Detect which cell encompasses the target text, then output its [x, y] center coordinate. 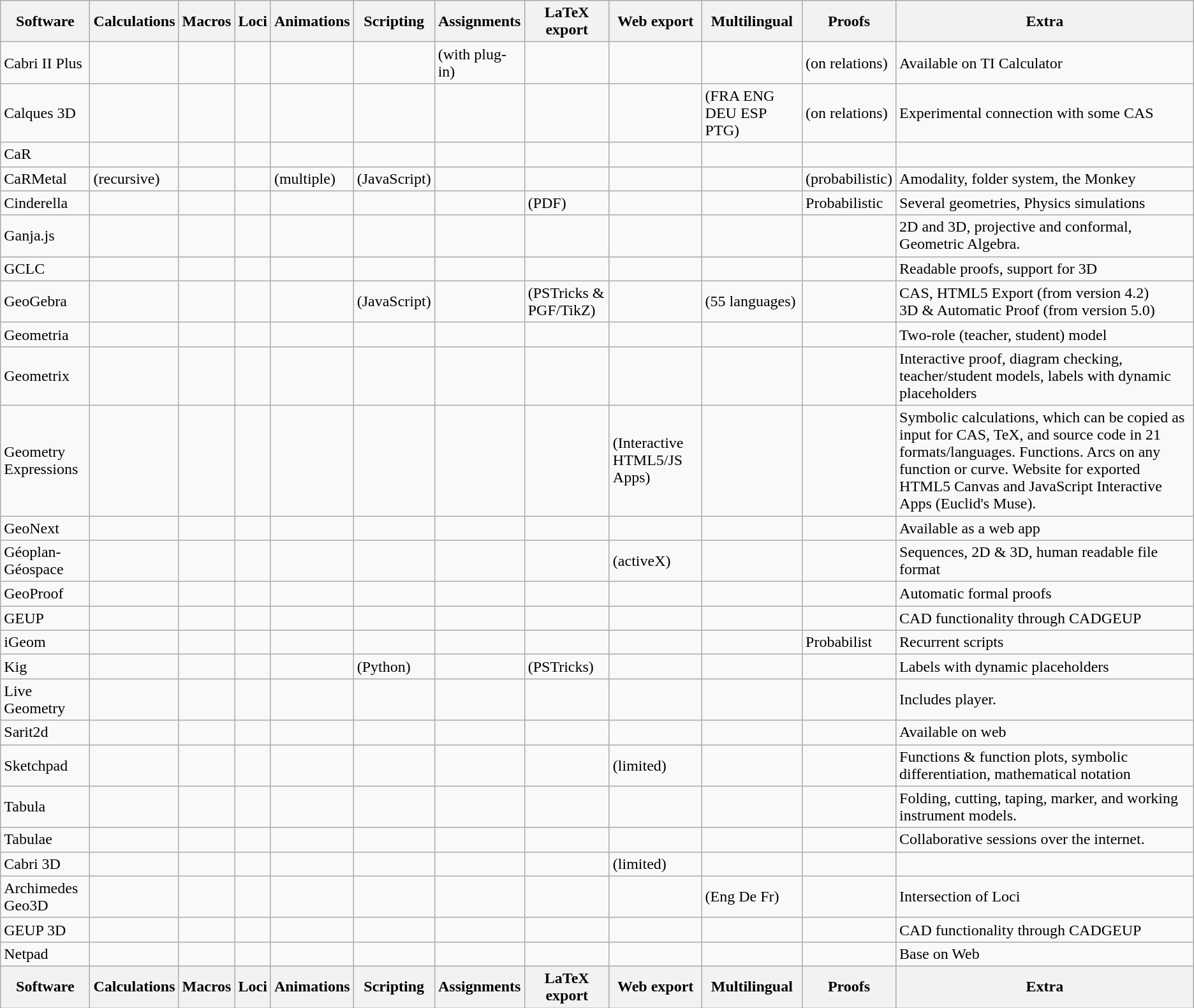
(multiple) [312, 179]
Geometrix [45, 376]
GCLC [45, 269]
Recurrent scripts [1045, 642]
Two-role (teacher, student) model [1045, 334]
iGeom [45, 642]
Available on web [1045, 732]
GeoNext [45, 528]
Archimedes Geo3D [45, 897]
GEUP 3D [45, 930]
Cabri 3D [45, 864]
CaRMetal [45, 179]
Sarit2d [45, 732]
(FRA ENG DEU ESP PTG) [751, 113]
Available as a web app [1045, 528]
Probabilist [850, 642]
Intersection of Loci [1045, 897]
Sketchpad [45, 766]
Geometria [45, 334]
Probabilistic [850, 203]
Several geometries, Physics simulations [1045, 203]
Kig [45, 667]
Ganja.js [45, 236]
Tabulae [45, 840]
(PSTricks) [566, 667]
(probabilistic) [850, 179]
Collaborative sessions over the internet. [1045, 840]
Calques 3D [45, 113]
(Interactive HTML5/JS Apps) [656, 461]
GeoGebra [45, 301]
Cinderella [45, 203]
Functions & function plots, symbolic differentiation, mathematical notation [1045, 766]
GEUP [45, 618]
Folding, cutting, taping, marker, and working instrument models. [1045, 806]
Géoplan-Géospace [45, 561]
Cabri II Plus [45, 63]
(PDF) [566, 203]
(Eng De Fr) [751, 897]
(with plug-in) [480, 63]
Automatic formal proofs [1045, 594]
Tabula [45, 806]
CaR [45, 154]
(PSTricks & PGF/TikZ) [566, 301]
Readable proofs, support for 3D [1045, 269]
Available on TI Calculator [1045, 63]
2D and 3D, projective and conformal, Geometric Algebra. [1045, 236]
Live Geometry [45, 699]
Interactive proof, diagram checking, teacher/student models, labels with dynamic placeholders [1045, 376]
Netpad [45, 954]
Includes player. [1045, 699]
Experimental connection with some CAS [1045, 113]
(Python) [394, 667]
(activeX) [656, 561]
Amodality, folder system, the Monkey [1045, 179]
(55 languages) [751, 301]
(recursive) [134, 179]
Base on Web [1045, 954]
Labels with dynamic placeholders [1045, 667]
Sequences, 2D & 3D, human readable file format [1045, 561]
GeoProof [45, 594]
Geometry Expressions [45, 461]
CAS, HTML5 Export (from version 4.2) 3D & Automatic Proof (from version 5.0) [1045, 301]
